Detect which cell encompasses the target text, then output its [X, Y] center coordinate. 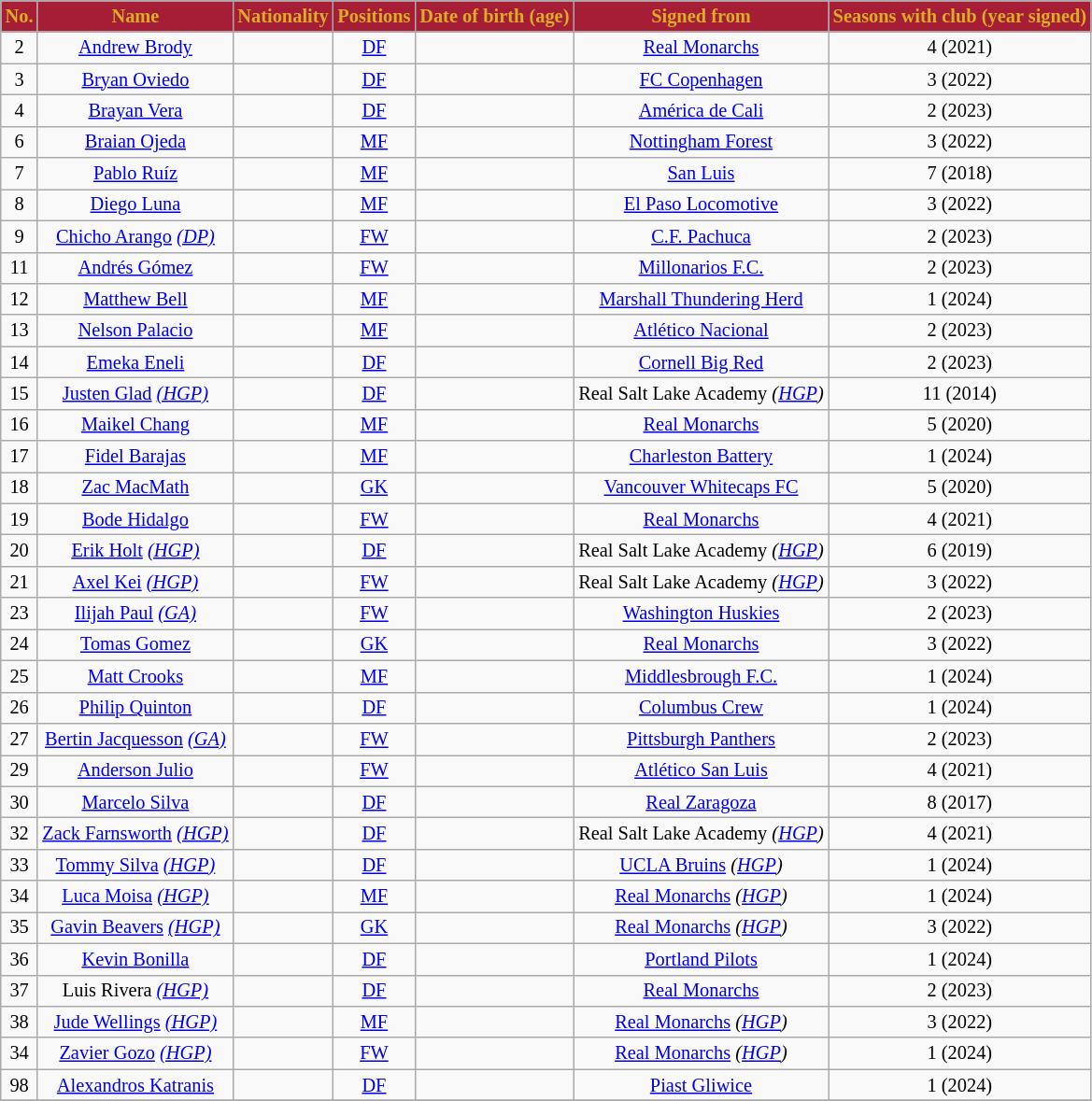
Luis Rivera (HGP) [135, 991]
Matthew Bell [135, 299]
15 [20, 393]
Alexandros Katranis [135, 1085]
3 [20, 79]
Marshall Thundering Herd [701, 299]
7 (2018) [960, 174]
30 [20, 802]
Real Zaragoza [701, 802]
Portland Pilots [701, 959]
Marcelo Silva [135, 802]
Seasons with club (year signed) [960, 16]
Signed from [701, 16]
Pittsburgh Panthers [701, 739]
26 [20, 708]
Positions [375, 16]
Name [135, 16]
América de Cali [701, 110]
13 [20, 331]
25 [20, 676]
Washington Huskies [701, 614]
Emeka Eneli [135, 362]
Atlético Nacional [701, 331]
Philip Quinton [135, 708]
Diego Luna [135, 205]
Vancouver Whitecaps FC [701, 487]
32 [20, 833]
4 [20, 110]
Gavin Beavers (HGP) [135, 927]
18 [20, 487]
Zavier Gozo (HGP) [135, 1053]
Bode Hidalgo [135, 519]
16 [20, 425]
Erik Holt (HGP) [135, 550]
24 [20, 644]
FC Copenhagen [701, 79]
11 [20, 268]
No. [20, 16]
Date of birth (age) [494, 16]
Justen Glad (HGP) [135, 393]
37 [20, 991]
Atlético San Luis [701, 770]
Brayan Vera [135, 110]
Maikel Chang [135, 425]
19 [20, 519]
Columbus Crew [701, 708]
Middlesbrough F.C. [701, 676]
6 (2019) [960, 550]
Tommy Silva (HGP) [135, 865]
14 [20, 362]
12 [20, 299]
7 [20, 174]
Matt Crooks [135, 676]
Piast Gliwice [701, 1085]
21 [20, 582]
Anderson Julio [135, 770]
Nationality [282, 16]
20 [20, 550]
8 [20, 205]
Kevin Bonilla [135, 959]
Jude Wellings (HGP) [135, 1022]
36 [20, 959]
38 [20, 1022]
Zack Farnsworth (HGP) [135, 833]
Ilijah Paul (GA) [135, 614]
San Luis [701, 174]
27 [20, 739]
Bryan Oviedo [135, 79]
Tomas Gomez [135, 644]
Andrés Gómez [135, 268]
Luca Moisa (HGP) [135, 896]
Braian Ojeda [135, 142]
Chicho Arango (DP) [135, 236]
Fidel Barajas [135, 457]
9 [20, 236]
C.F. Pachuca [701, 236]
Charleston Battery [701, 457]
Nelson Palacio [135, 331]
UCLA Bruins (HGP) [701, 865]
35 [20, 927]
Millonarios F.C. [701, 268]
11 (2014) [960, 393]
Zac MacMath [135, 487]
6 [20, 142]
8 (2017) [960, 802]
Axel Kei (HGP) [135, 582]
Pablo Ruíz [135, 174]
23 [20, 614]
33 [20, 865]
Cornell Big Red [701, 362]
29 [20, 770]
2 [20, 48]
Nottingham Forest [701, 142]
Bertin Jacquesson (GA) [135, 739]
El Paso Locomotive [701, 205]
17 [20, 457]
Andrew Brody [135, 48]
98 [20, 1085]
